Determine the (x, y) coordinate at the center of the cell enclosing the given text.  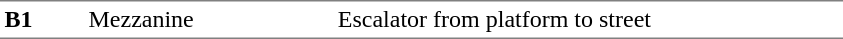
Mezzanine Escalator from platform to street (464, 20)
B1 (42, 20)
